From the cell containing the given text, extract its center point as (X, Y) coordinate. 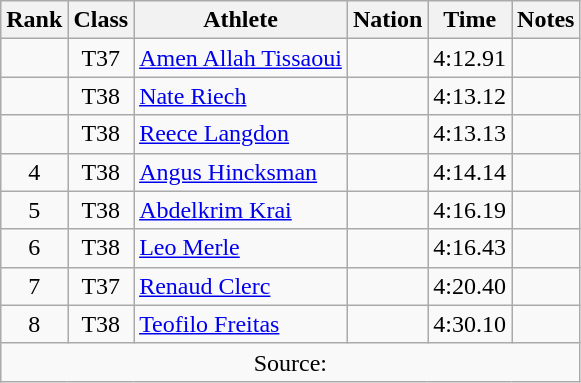
5 (34, 210)
Abdelkrim Krai (241, 210)
4:12.91 (470, 58)
Leo Merle (241, 248)
8 (34, 324)
Renaud Clerc (241, 286)
4:14.14 (470, 172)
6 (34, 248)
Time (470, 20)
Rank (34, 20)
Angus Hincksman (241, 172)
4 (34, 172)
Class (101, 20)
4:30.10 (470, 324)
4:16.19 (470, 210)
Nation (387, 20)
Reece Langdon (241, 134)
Nate Riech (241, 96)
4:16.43 (470, 248)
7 (34, 286)
4:13.13 (470, 134)
Teofilo Freitas (241, 324)
Athlete (241, 20)
4:20.40 (470, 286)
Amen Allah Tissaoui (241, 58)
Source: (290, 362)
Notes (546, 20)
4:13.12 (470, 96)
